Return (X, Y) of the center of cell containing provided text 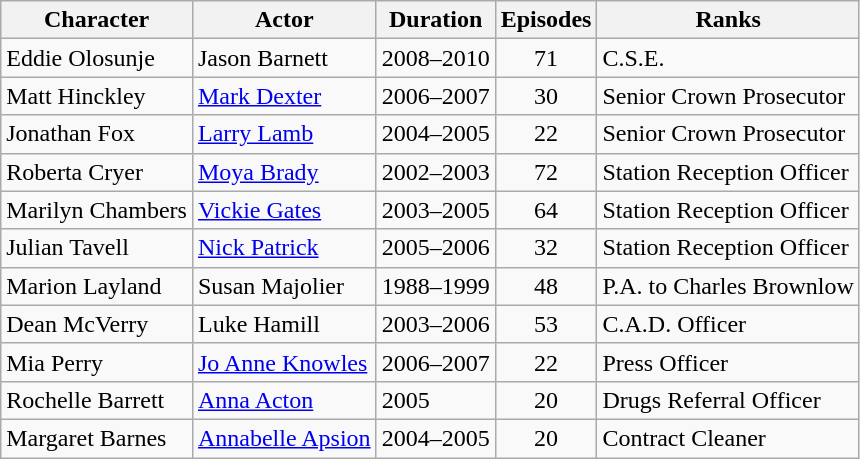
72 (546, 172)
2008–2010 (436, 58)
Episodes (546, 20)
Margaret Barnes (97, 438)
2002–2003 (436, 172)
2003–2005 (436, 210)
2005–2006 (436, 248)
30 (546, 96)
Marion Layland (97, 286)
32 (546, 248)
2005 (436, 400)
Nick Patrick (284, 248)
Actor (284, 20)
Larry Lamb (284, 134)
P.A. to Charles Brownlow (728, 286)
1988–1999 (436, 286)
Rochelle Barrett (97, 400)
C.A.D. Officer (728, 324)
2003–2006 (436, 324)
Julian Tavell (97, 248)
Press Officer (728, 362)
C.S.E. (728, 58)
Susan Majolier (284, 286)
Marilyn Chambers (97, 210)
Moya Brady (284, 172)
Jonathan Fox (97, 134)
Character (97, 20)
48 (546, 286)
Ranks (728, 20)
Luke Hamill (284, 324)
64 (546, 210)
Mark Dexter (284, 96)
71 (546, 58)
Annabelle Apsion (284, 438)
Drugs Referral Officer (728, 400)
Jason Barnett (284, 58)
Roberta Cryer (97, 172)
Dean McVerry (97, 324)
Matt Hinckley (97, 96)
Mia Perry (97, 362)
53 (546, 324)
Contract Cleaner (728, 438)
Anna Acton (284, 400)
Eddie Olosunje (97, 58)
Duration (436, 20)
Jo Anne Knowles (284, 362)
Vickie Gates (284, 210)
